For the text-containing cell, return its midpoint in [X, Y] coordinate format. 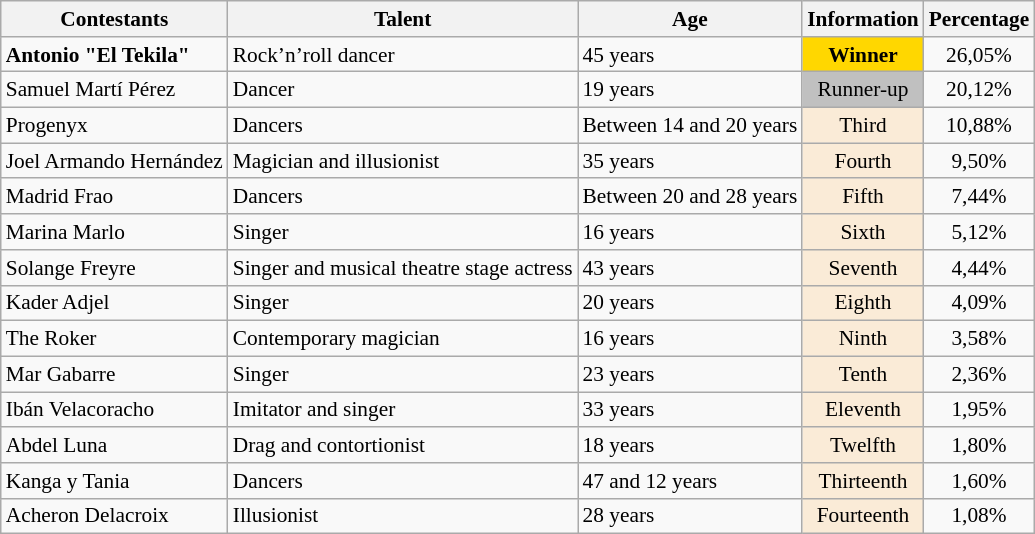
Kanga y Tania [114, 481]
28 years [690, 516]
Information [863, 19]
Kader Adjel [114, 303]
45 years [690, 55]
Sixth [863, 232]
2,36% [979, 374]
Contestants [114, 19]
Talent [403, 19]
The Roker [114, 339]
Percentage [979, 19]
Rock’n’roll dancer [403, 55]
26,05% [979, 55]
Contemporary magician [403, 339]
Eighth [863, 303]
Marina Marlo [114, 232]
43 years [690, 268]
Acheron Delacroix [114, 516]
Imitator and singer [403, 410]
Ibán Velacoracho [114, 410]
20 years [690, 303]
33 years [690, 410]
1,95% [979, 410]
1,60% [979, 481]
Solange Freyre [114, 268]
7,44% [979, 197]
Seventh [863, 268]
47 and 12 years [690, 481]
Between 20 and 28 years [690, 197]
Fifth [863, 197]
Joel Armando Hernández [114, 161]
1,80% [979, 445]
Winner [863, 55]
Thirteenth [863, 481]
Samuel Martí Pérez [114, 90]
Third [863, 126]
19 years [690, 90]
Antonio "El Tekila" [114, 55]
Eleventh [863, 410]
Age [690, 19]
18 years [690, 445]
Magician and illusionist [403, 161]
Drag and contortionist [403, 445]
1,08% [979, 516]
Fourth [863, 161]
10,88% [979, 126]
20,12% [979, 90]
23 years [690, 374]
Madrid Frao [114, 197]
Singer and musical theatre stage actress [403, 268]
3,58% [979, 339]
Dancer [403, 90]
Progenyx [114, 126]
Between 14 and 20 years [690, 126]
Abdel Luna [114, 445]
9,50% [979, 161]
Mar Gabarre [114, 374]
4,09% [979, 303]
Runner-up [863, 90]
Fourteenth [863, 516]
4,44% [979, 268]
5,12% [979, 232]
Ninth [863, 339]
Illusionist [403, 516]
35 years [690, 161]
Twelfth [863, 445]
Tenth [863, 374]
